From the cell containing the given text, extract its center point as (x, y) coordinate. 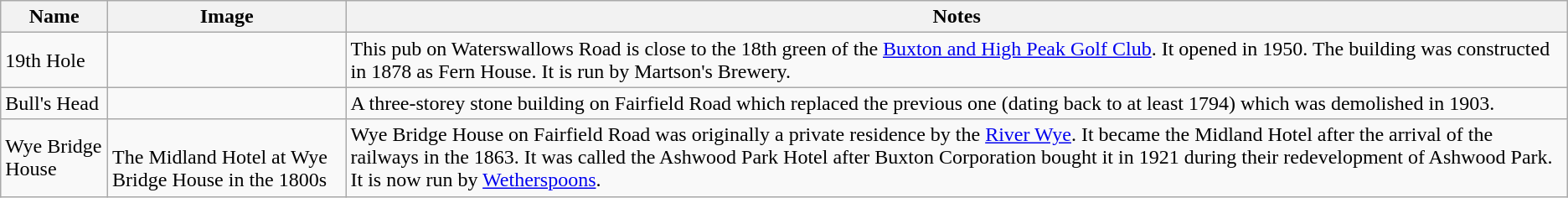
Notes (957, 17)
Image (227, 17)
19th Hole (54, 60)
Wye Bridge House (54, 158)
The Midland Hotel at Wye Bridge House in the 1800s (227, 158)
A three-storey stone building on Fairfield Road which replaced the previous one (dating back to at least 1794) which was demolished in 1903. (957, 103)
Name (54, 17)
Bull's Head (54, 103)
